Capture the cell that displays the provided text and extract its [x, y] central coordinate. 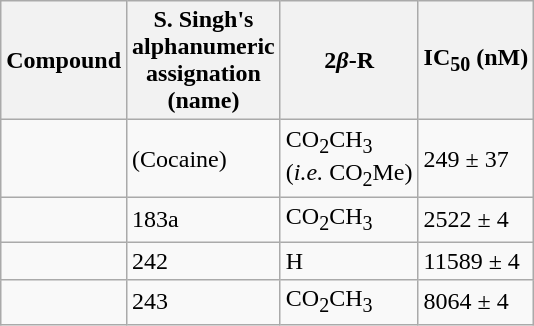
2β-R [349, 60]
Compound [64, 60]
8064 ± 4 [476, 302]
11589 ± 4 [476, 261]
S. Singh'salphanumericassignation(name) [204, 60]
H [349, 261]
IC50 (nM) [476, 60]
(Cocaine) [204, 159]
CO2CH3(i.e. CO2Me) [349, 159]
242 [204, 261]
249 ± 37 [476, 159]
243 [204, 302]
2522 ± 4 [476, 219]
183a [204, 219]
